Return [X, Y] of the center of cell containing provided text 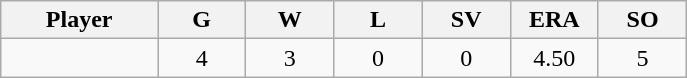
4 [202, 58]
3 [290, 58]
G [202, 20]
4.50 [554, 58]
ERA [554, 20]
W [290, 20]
L [378, 20]
Player [80, 20]
5 [642, 58]
SV [466, 20]
SO [642, 20]
